Identify which cell holds the provided text, then report its (X, Y) central coordinate. 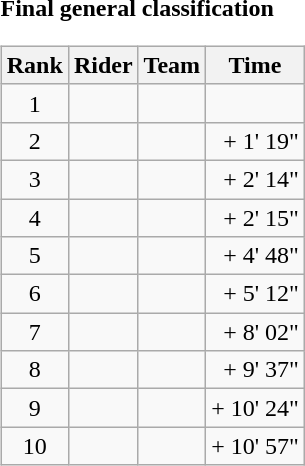
+ 8' 02" (256, 332)
Time (256, 65)
+ 2' 15" (256, 217)
+ 5' 12" (256, 294)
+ 9' 37" (256, 370)
4 (34, 217)
9 (34, 408)
Rider (103, 65)
7 (34, 332)
+ 10' 24" (256, 408)
Rank (34, 65)
+ 10' 57" (256, 446)
+ 2' 14" (256, 179)
2 (34, 141)
1 (34, 103)
10 (34, 446)
3 (34, 179)
Team (172, 65)
+ 1' 19" (256, 141)
5 (34, 256)
6 (34, 294)
8 (34, 370)
+ 4' 48" (256, 256)
